Scan for the cell matching the given text and deliver its [X, Y] coordinate at center. 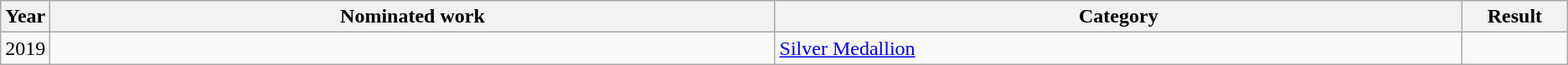
Silver Medallion [1119, 48]
Nominated work [412, 17]
Category [1119, 17]
Result [1515, 17]
2019 [25, 48]
Year [25, 17]
